Return the [x, y] coordinate for the center point of the cell that contains the specified text.  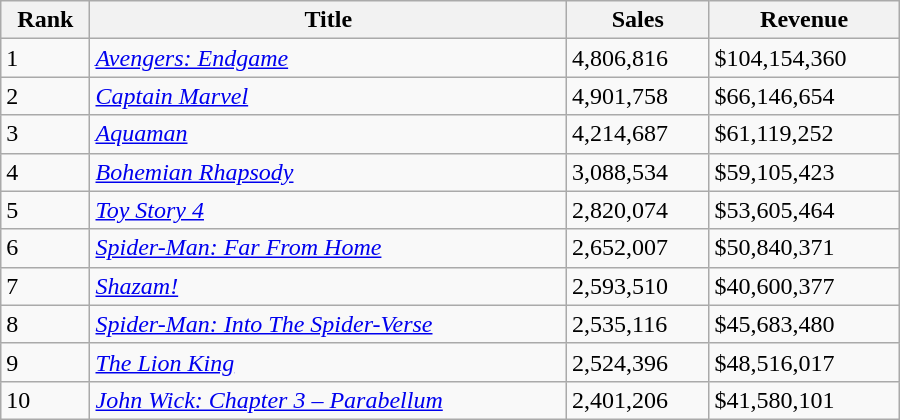
7 [46, 286]
Bohemian Rhapsody [328, 172]
$66,146,654 [804, 96]
3 [46, 134]
Aquaman [328, 134]
Title [328, 20]
Captain Marvel [328, 96]
8 [46, 324]
Spider-Man: Into The Spider-Verse [328, 324]
2,593,510 [638, 286]
Spider-Man: Far From Home [328, 248]
2,524,396 [638, 362]
$40,600,377 [804, 286]
2,820,074 [638, 210]
2 [46, 96]
2,652,007 [638, 248]
5 [46, 210]
4 [46, 172]
John Wick: Chapter 3 – Parabellum [328, 400]
10 [46, 400]
$59,105,423 [804, 172]
$104,154,360 [804, 58]
The Lion King [328, 362]
6 [46, 248]
$53,605,464 [804, 210]
1 [46, 58]
3,088,534 [638, 172]
Toy Story 4 [328, 210]
Sales [638, 20]
4,901,758 [638, 96]
$41,580,101 [804, 400]
$45,683,480 [804, 324]
4,806,816 [638, 58]
Avengers: Endgame [328, 58]
Revenue [804, 20]
9 [46, 362]
4,214,687 [638, 134]
2,535,116 [638, 324]
$50,840,371 [804, 248]
Rank [46, 20]
2,401,206 [638, 400]
$61,119,252 [804, 134]
$48,516,017 [804, 362]
Shazam! [328, 286]
